Provide the (x, y) coordinate of the cell's center where the given text is located.  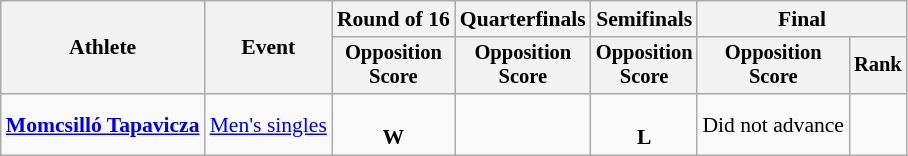
Momcsilló Tapavicza (103, 124)
Round of 16 (394, 19)
L (644, 124)
Did not advance (773, 124)
Event (268, 48)
Men's singles (268, 124)
Quarterfinals (523, 19)
Athlete (103, 48)
Final (802, 19)
W (394, 124)
Semifinals (644, 19)
Rank (878, 66)
